Return [x, y] of the center of cell containing provided text 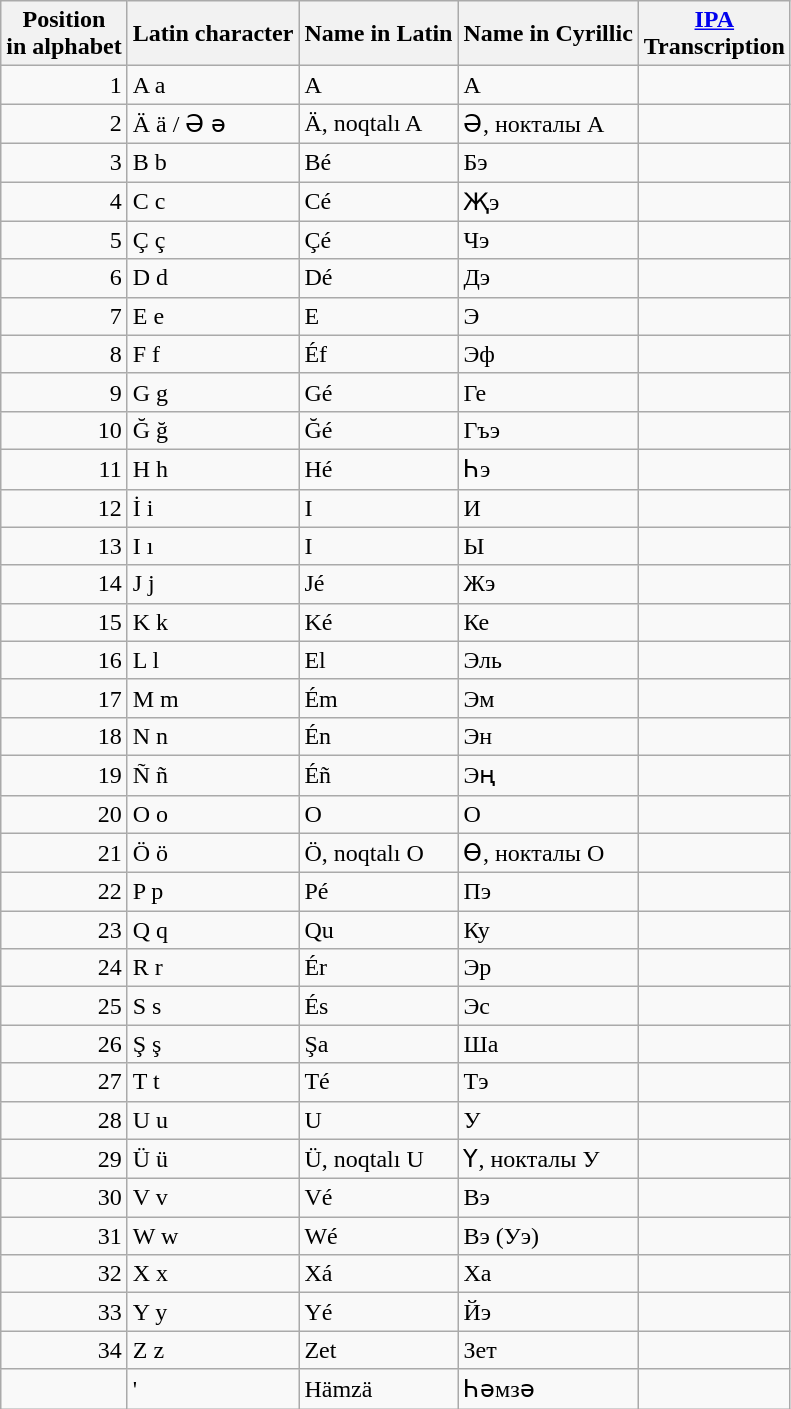
29 [64, 1159]
34 [64, 1350]
12 [64, 508]
16 [64, 660]
19 [64, 775]
28 [64, 1120]
27 [64, 1082]
Bé [378, 162]
Ä ä / Ə ə [213, 124]
Зет [548, 1350]
Чэ [548, 240]
Xá [378, 1274]
3 [64, 162]
Jé [378, 584]
Én [378, 736]
Ә, нокталы А [548, 124]
Éñ [378, 775]
Ñ ñ [213, 775]
U [378, 1120]
Ө, нокталы О [548, 853]
Ку [548, 930]
Vé [378, 1198]
Эң [548, 775]
Z z [213, 1350]
О [548, 814]
N n [213, 736]
24 [64, 968]
Вэ (Уэ) [548, 1236]
C c [213, 202]
H h [213, 469]
33 [64, 1312]
Cé [378, 202]
J j [213, 584]
Эф [548, 354]
1 [64, 85]
Гъэ [548, 430]
2 [64, 124]
5 [64, 240]
Пэ [548, 892]
23 [64, 930]
V v [213, 1198]
Жэ [548, 584]
Ö, noqtalı O [378, 853]
A a [213, 85]
Тэ [548, 1082]
Name in Cyrillic [548, 34]
Ğ ğ [213, 430]
Эн [548, 736]
10 [64, 430]
I ı [213, 546]
Ké [378, 622]
Ö ö [213, 853]
8 [64, 354]
Ү, нокталы У [548, 1159]
Ке [548, 622]
18 [64, 736]
А [548, 85]
17 [64, 698]
Positionin alphabet [64, 34]
Бэ [548, 162]
E e [213, 316]
Ş ş [213, 1044]
32 [64, 1274]
22 [64, 892]
Hé [378, 469]
7 [64, 316]
E [378, 316]
M m [213, 698]
У [548, 1120]
14 [64, 584]
Y y [213, 1312]
Qu [378, 930]
6 [64, 278]
Wé [378, 1236]
Ém [378, 698]
Эр [548, 968]
Ü, noqtalı U [378, 1159]
Вэ [548, 1198]
Ü ü [213, 1159]
B b [213, 162]
13 [64, 546]
Ша [548, 1044]
Эль [548, 660]
A [378, 85]
İ i [213, 508]
Zet [378, 1350]
P p [213, 892]
9 [64, 392]
Té [378, 1082]
W w [213, 1236]
X x [213, 1274]
31 [64, 1236]
21 [64, 853]
Dé [378, 278]
Ха [548, 1274]
L l [213, 660]
Эс [548, 1006]
Éf [378, 354]
Һәмзә [548, 1389]
Şa [378, 1044]
Latin character [213, 34]
Э [548, 316]
Çé [378, 240]
Һэ [548, 469]
D d [213, 278]
Name in Latin [378, 34]
Ér [378, 968]
El [378, 660]
S s [213, 1006]
Pé [378, 892]
Ы [548, 546]
Дэ [548, 278]
И [548, 508]
11 [64, 469]
T t [213, 1082]
És [378, 1006]
K k [213, 622]
R r [213, 968]
30 [64, 1198]
20 [64, 814]
Q q [213, 930]
Ä, noqtalı A [378, 124]
U u [213, 1120]
Ğé [378, 430]
Җэ [548, 202]
Ç ç [213, 240]
25 [64, 1006]
Эм [548, 698]
Hämzä [378, 1389]
IPATranscription [714, 34]
4 [64, 202]
F f [213, 354]
15 [64, 622]
O o [213, 814]
O [378, 814]
Ге [548, 392]
G g [213, 392]
26 [64, 1044]
Gé [378, 392]
Йэ [548, 1312]
' [213, 1389]
Yé [378, 1312]
